Return the (x, y) coordinate for the center point of the cell that contains the specified text.  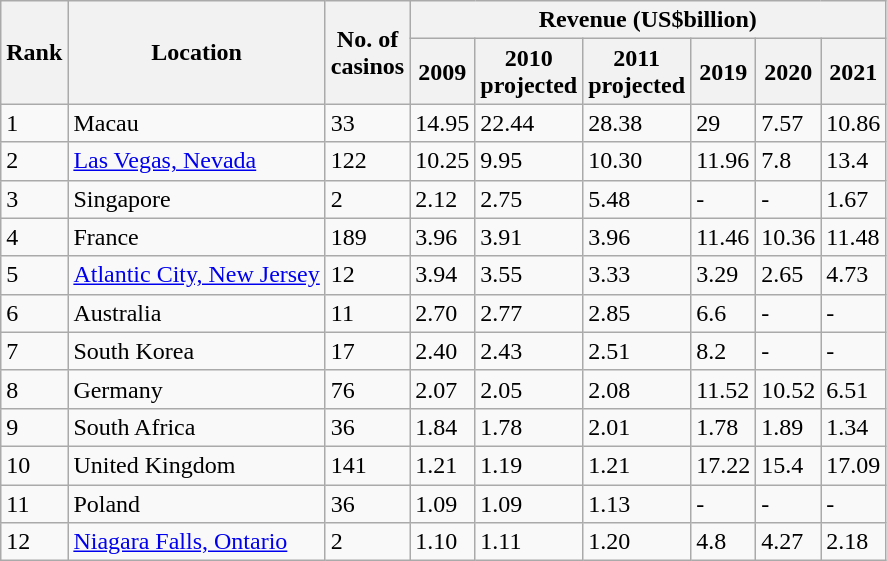
2.70 (442, 313)
8 (34, 389)
13.4 (854, 161)
2.43 (529, 351)
2020 (788, 72)
22.44 (529, 123)
Atlantic City, New Jersey (196, 275)
4.27 (788, 542)
9 (34, 427)
1 (34, 123)
2.77 (529, 313)
10.25 (442, 161)
Australia (196, 313)
2.01 (637, 427)
2.85 (637, 313)
1.10 (442, 542)
4.8 (724, 542)
No. ofcasinos (367, 52)
11.46 (724, 237)
11.96 (724, 161)
3.91 (529, 237)
1.13 (637, 503)
Macau (196, 123)
8.2 (724, 351)
11.52 (724, 389)
2.07 (442, 389)
189 (367, 237)
14.95 (442, 123)
15.4 (788, 465)
2.18 (854, 542)
6.6 (724, 313)
Location (196, 52)
2.65 (788, 275)
7.57 (788, 123)
76 (367, 389)
Las Vegas, Nevada (196, 161)
10.86 (854, 123)
5 (34, 275)
2.40 (442, 351)
4 (34, 237)
Poland (196, 503)
3.33 (637, 275)
10 (34, 465)
1.11 (529, 542)
6 (34, 313)
2011projected (637, 72)
122 (367, 161)
South Africa (196, 427)
3.29 (724, 275)
17.22 (724, 465)
2021 (854, 72)
1.19 (529, 465)
1.34 (854, 427)
5.48 (637, 199)
17.09 (854, 465)
11.48 (854, 237)
17 (367, 351)
3.55 (529, 275)
9.95 (529, 161)
29 (724, 123)
2019 (724, 72)
33 (367, 123)
United Kingdom (196, 465)
6.51 (854, 389)
France (196, 237)
2010projected (529, 72)
2.51 (637, 351)
7 (34, 351)
2.05 (529, 389)
2.12 (442, 199)
Singapore (196, 199)
10.52 (788, 389)
1.20 (637, 542)
2009 (442, 72)
2.75 (529, 199)
4.73 (854, 275)
1.84 (442, 427)
Rank (34, 52)
South Korea (196, 351)
Germany (196, 389)
Niagara Falls, Ontario (196, 542)
3 (34, 199)
2.08 (637, 389)
1.67 (854, 199)
3.94 (442, 275)
Revenue (US$billion) (648, 20)
1.89 (788, 427)
141 (367, 465)
28.38 (637, 123)
7.8 (788, 161)
10.30 (637, 161)
10.36 (788, 237)
